Output the (X, Y) coordinate of the center of the cell containing the given text.  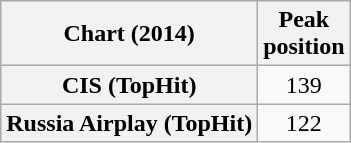
CIS (TopHit) (130, 85)
122 (304, 123)
Chart (2014) (130, 34)
Peakposition (304, 34)
Russia Airplay (TopHit) (130, 123)
139 (304, 85)
